Pinpoint the cell where the given text exists, returning its (x, y) midpoint coordinate. 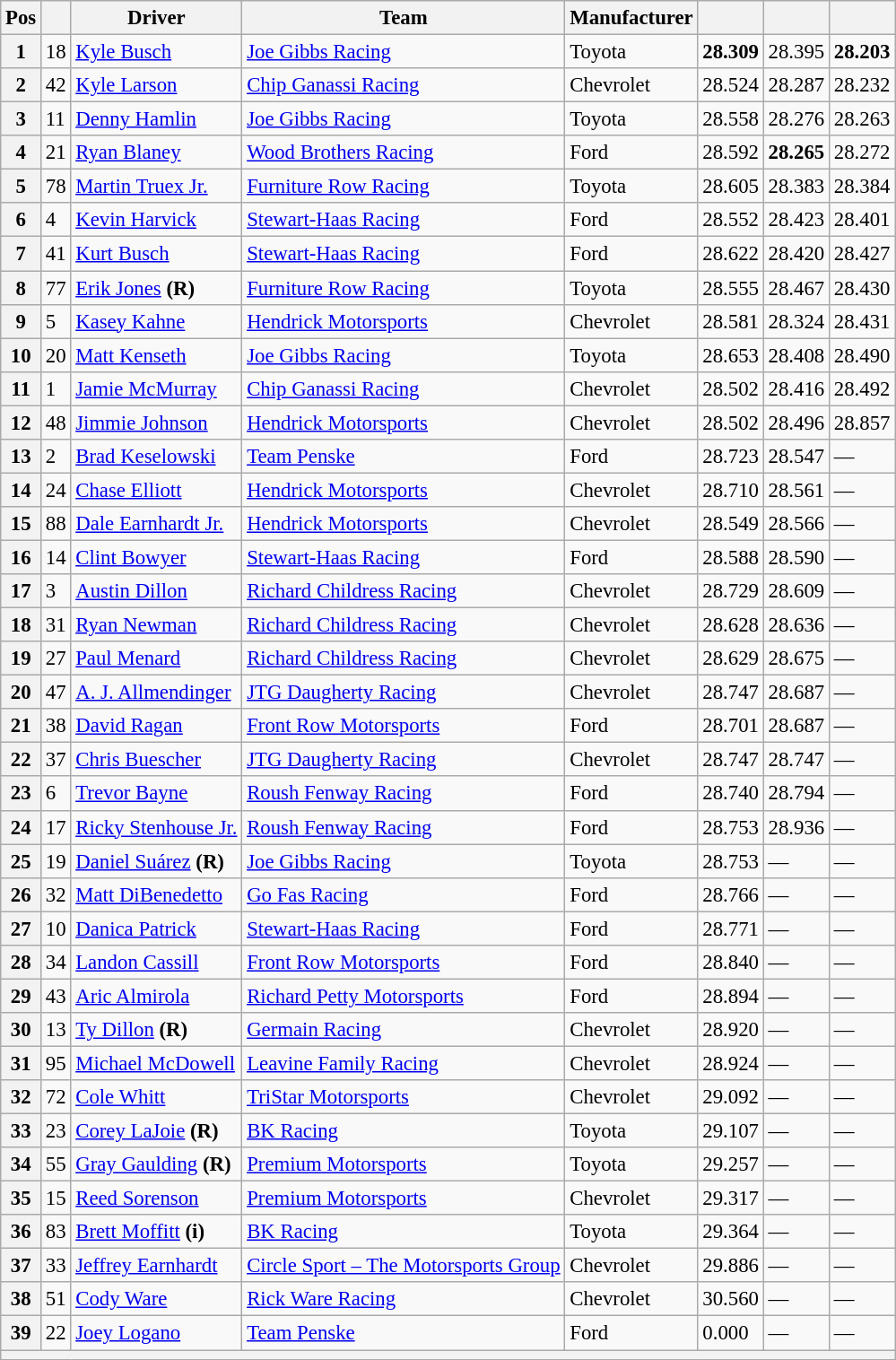
28 (22, 963)
28.547 (796, 457)
Dale Earnhardt Jr. (156, 524)
28.794 (796, 794)
28.653 (730, 355)
25 (22, 861)
28.416 (796, 388)
29.886 (730, 1266)
28.558 (730, 119)
28.566 (796, 524)
28.581 (730, 321)
28.629 (730, 658)
28.592 (730, 153)
72 (56, 1097)
7 (22, 254)
30 (22, 1030)
29.257 (730, 1164)
28.276 (796, 119)
28.401 (863, 220)
David Ragan (156, 726)
28.384 (863, 187)
28.423 (796, 220)
Michael McDowell (156, 1063)
28.628 (730, 625)
28.287 (796, 85)
Team (404, 18)
28.561 (796, 490)
29.317 (730, 1199)
Aric Almirola (156, 996)
Cole Whitt (156, 1097)
Wood Brothers Racing (404, 153)
16 (22, 557)
Reed Sorenson (156, 1199)
Austin Dillon (156, 591)
28.309 (730, 52)
Martin Truex Jr. (156, 187)
28.430 (863, 288)
Gray Gaulding (R) (156, 1164)
TriStar Motorsports (404, 1097)
39 (22, 1333)
28.265 (796, 153)
28.840 (730, 963)
Driver (156, 18)
Germain Racing (404, 1030)
Jeffrey Earnhardt (156, 1266)
78 (56, 187)
28.383 (796, 187)
28.552 (730, 220)
Rick Ware Racing (404, 1300)
28.701 (730, 726)
Kyle Larson (156, 85)
28.524 (730, 85)
28.492 (863, 388)
47 (56, 693)
Richard Petty Motorsports (404, 996)
Cody Ware (156, 1300)
Ricky Stenhouse Jr. (156, 827)
28.555 (730, 288)
28.771 (730, 928)
Kevin Harvick (156, 220)
Kyle Busch (156, 52)
28.894 (730, 996)
Daniel Suárez (R) (156, 861)
28.395 (796, 52)
28.740 (730, 794)
28.427 (863, 254)
9 (22, 321)
Landon Cassill (156, 963)
28.490 (863, 355)
Pos (22, 18)
41 (56, 254)
0.000 (730, 1333)
Corey LaJoie (R) (156, 1131)
28.496 (796, 423)
12 (22, 423)
28.431 (863, 321)
28.324 (796, 321)
43 (56, 996)
95 (56, 1063)
Trevor Bayne (156, 794)
28.203 (863, 52)
28.857 (863, 423)
83 (56, 1232)
Circle Sport – The Motorsports Group (404, 1266)
Danica Patrick (156, 928)
Brad Keselowski (156, 457)
Brett Moffitt (i) (156, 1232)
28.272 (863, 153)
29 (22, 996)
Leavine Family Racing (404, 1063)
88 (56, 524)
26 (22, 894)
35 (22, 1199)
77 (56, 288)
30.560 (730, 1300)
28.588 (730, 557)
Chris Buescher (156, 760)
Ty Dillon (R) (156, 1030)
28.710 (730, 490)
29.107 (730, 1131)
42 (56, 85)
48 (56, 423)
28.609 (796, 591)
Clint Bowyer (156, 557)
28.920 (730, 1030)
Manufacturer (631, 18)
28.263 (863, 119)
55 (56, 1164)
28.729 (730, 591)
Ryan Blaney (156, 153)
A. J. Allmendinger (156, 693)
28.766 (730, 894)
Paul Menard (156, 658)
28.723 (730, 457)
36 (22, 1232)
Matt DiBenedetto (156, 894)
Jamie McMurray (156, 388)
Jimmie Johnson (156, 423)
28.936 (796, 827)
Kurt Busch (156, 254)
29.092 (730, 1097)
Chase Elliott (156, 490)
28.232 (863, 85)
28.590 (796, 557)
28.675 (796, 658)
29.364 (730, 1232)
Denny Hamlin (156, 119)
28.408 (796, 355)
28.622 (730, 254)
Ryan Newman (156, 625)
Erik Jones (R) (156, 288)
Joey Logano (156, 1333)
28.605 (730, 187)
28.549 (730, 524)
Kasey Kahne (156, 321)
51 (56, 1300)
28.420 (796, 254)
Matt Kenseth (156, 355)
8 (22, 288)
28.467 (796, 288)
28.636 (796, 625)
Go Fas Racing (404, 894)
28.924 (730, 1063)
